For the text-containing cell, return its midpoint in (x, y) coordinate format. 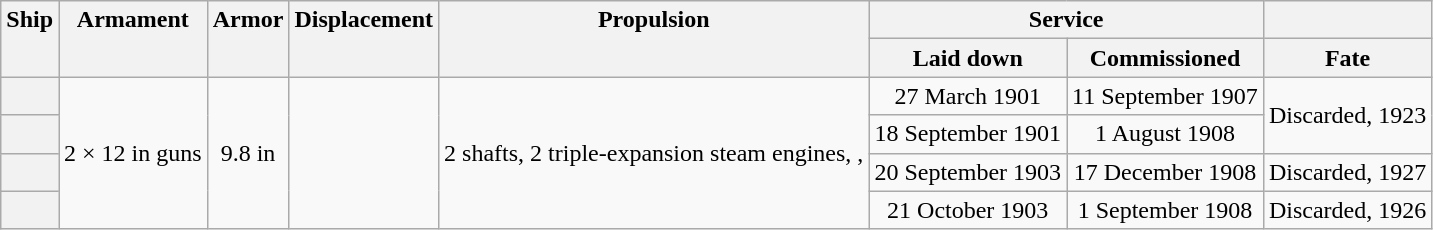
Ship (30, 39)
Displacement (364, 39)
Discarded, 1923 (1347, 115)
Armor (248, 39)
Discarded, 1926 (1347, 210)
1 August 1908 (1166, 134)
9.8 in (248, 153)
Armament (134, 39)
Fate (1347, 58)
Propulsion (654, 39)
1 September 1908 (1166, 210)
11 September 1907 (1166, 96)
18 September 1901 (968, 134)
2 × 12 in guns (134, 153)
21 October 1903 (968, 210)
Commissioned (1166, 58)
27 March 1901 (968, 96)
2 shafts, 2 triple-expansion steam engines, , (654, 153)
Discarded, 1927 (1347, 172)
Service (1066, 20)
17 December 1908 (1166, 172)
Laid down (968, 58)
20 September 1903 (968, 172)
